For the text-containing cell, return its midpoint in (X, Y) coordinate format. 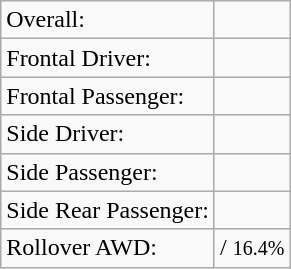
/ 16.4% (252, 248)
Side Passenger: (108, 172)
Overall: (108, 20)
Frontal Driver: (108, 58)
Frontal Passenger: (108, 96)
Rollover AWD: (108, 248)
Side Driver: (108, 134)
Side Rear Passenger: (108, 210)
